For the text-containing cell, return its midpoint in (x, y) coordinate format. 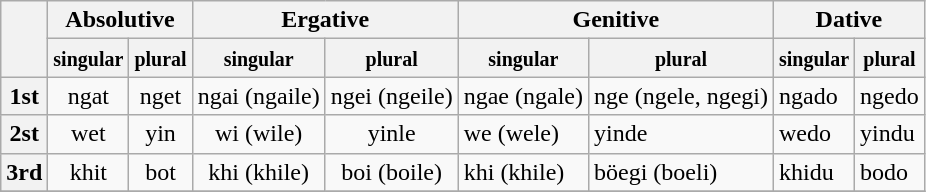
wet (88, 134)
khidu (814, 172)
yinle (392, 134)
böegi (boeli) (682, 172)
yindu (890, 134)
3rd (24, 172)
we (wele) (523, 134)
ngei (ngeile) (392, 96)
wedo (814, 134)
Dative (850, 20)
ngai (ngaile) (258, 96)
ngado (814, 96)
yinde (682, 134)
2st (24, 134)
Ergative (325, 20)
1st (24, 96)
bodo (890, 172)
boi (boile) (392, 172)
nget (160, 96)
ngedo (890, 96)
ngat (88, 96)
Genitive (616, 20)
ngae (ngale) (523, 96)
khit (88, 172)
bot (160, 172)
yin (160, 134)
Absolutive (120, 20)
wi (wile) (258, 134)
nge (ngele, ngegi) (682, 96)
